Capture the cell that displays the provided text and extract its (x, y) central coordinate. 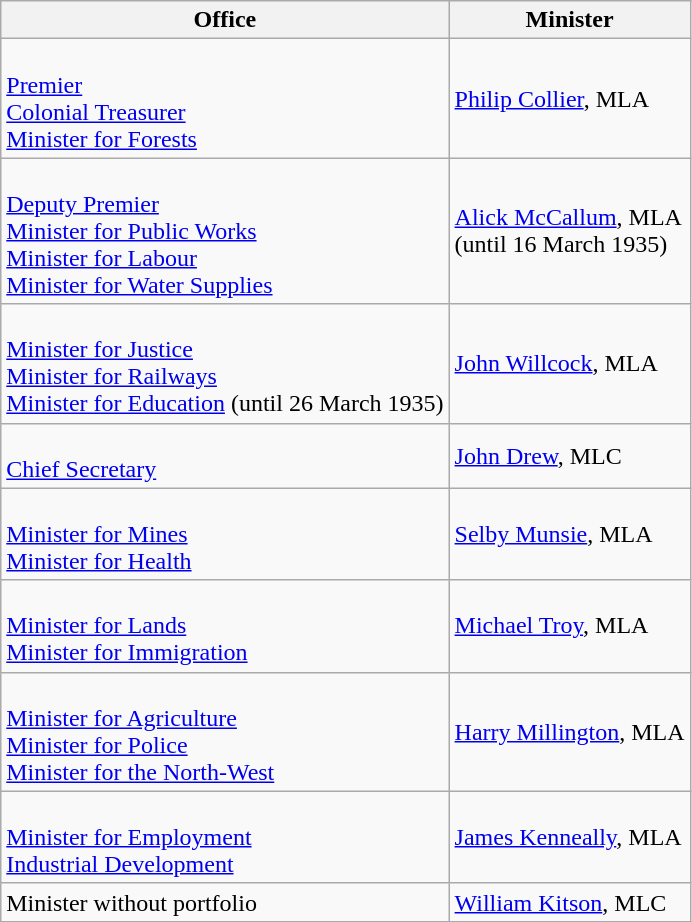
Michael Troy, MLA (570, 626)
Premier Colonial Treasurer Minister for Forests (225, 98)
Selby Munsie, MLA (570, 534)
Alick McCallum, MLA(until 16 March 1935) (570, 231)
Harry Millington, MLA (570, 732)
Minister for Mines Minister for Health (225, 534)
Minister for Justice Minister for Railways Minister for Education (until 26 March 1935) (225, 364)
Minister for Lands Minister for Immigration (225, 626)
William Kitson, MLC (570, 902)
John Drew, MLC (570, 456)
John Willcock, MLA (570, 364)
Minister without portfolio (225, 902)
Minister for Employment Industrial Development (225, 837)
Chief Secretary (225, 456)
Minister for Agriculture Minister for Police Minister for the North-West (225, 732)
Philip Collier, MLA (570, 98)
James Kenneally, MLA (570, 837)
Office (225, 20)
Minister (570, 20)
Deputy Premier Minister for Public Works Minister for Labour Minister for Water Supplies (225, 231)
